Find where the given text appears and provide that cell's center as (X, Y) coordinate. 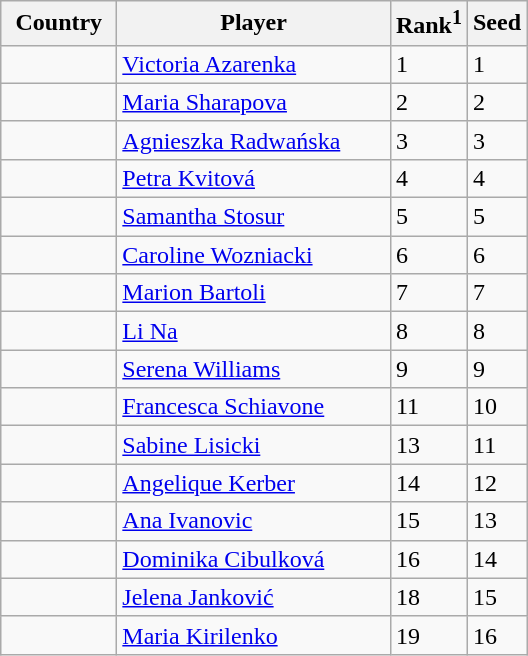
Petra Kvitová (254, 178)
10 (496, 407)
Victoria Azarenka (254, 64)
Serena Williams (254, 369)
Rank1 (428, 24)
Samantha Stosur (254, 217)
Agnieszka Radwańska (254, 140)
Angelique Kerber (254, 483)
Jelena Janković (254, 597)
12 (496, 483)
Li Na (254, 331)
Marion Bartoli (254, 293)
Maria Sharapova (254, 102)
Sabine Lisicki (254, 445)
Seed (496, 24)
Francesca Schiavone (254, 407)
Ana Ivanovic (254, 521)
Caroline Wozniacki (254, 255)
19 (428, 635)
18 (428, 597)
Player (254, 24)
Maria Kirilenko (254, 635)
Dominika Cibulková (254, 559)
Country (59, 24)
